Locate the cell with the specified text and output its [x, y] center coordinate. 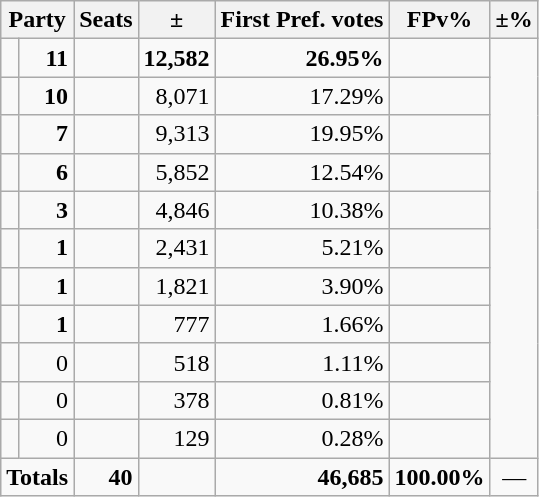
40 [106, 477]
2,431 [176, 248]
1.66% [302, 324]
129 [176, 438]
Party [38, 20]
19.95% [302, 134]
518 [176, 362]
46,685 [302, 477]
FPv% [440, 20]
0.81% [302, 400]
7 [46, 134]
±% [514, 20]
— [514, 477]
378 [176, 400]
777 [176, 324]
6 [46, 172]
12.54% [302, 172]
8,071 [176, 96]
5.21% [302, 248]
9,313 [176, 134]
1.11% [302, 362]
First Pref. votes [302, 20]
17.29% [302, 96]
4,846 [176, 210]
12,582 [176, 58]
100.00% [440, 477]
Totals [38, 477]
1,821 [176, 286]
3 [46, 210]
0.28% [302, 438]
11 [46, 58]
5,852 [176, 172]
3.90% [302, 286]
10.38% [302, 210]
10 [46, 96]
26.95% [302, 58]
Seats [106, 20]
± [176, 20]
